Locate the cell with the specified text and output its (X, Y) center coordinate. 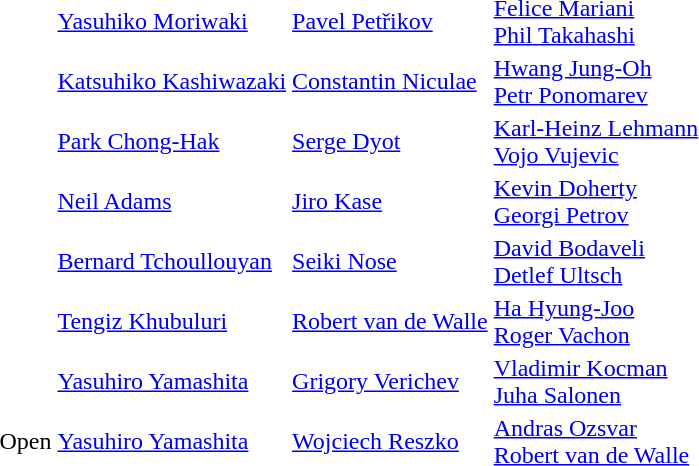
Jiro Kase (390, 202)
Robert van de Walle (390, 322)
Katsuhiko Kashiwazaki (172, 82)
Constantin Niculae (390, 82)
Grigory Verichev (390, 382)
Serge Dyot (390, 142)
Seiki Nose (390, 262)
Park Chong-Hak (172, 142)
Yasuhiro Yamashita (172, 382)
Neil Adams (172, 202)
Tengiz Khubuluri (172, 322)
Bernard Tchoullouyan (172, 262)
